Scan for the cell matching the given text and deliver its (X, Y) coordinate at center. 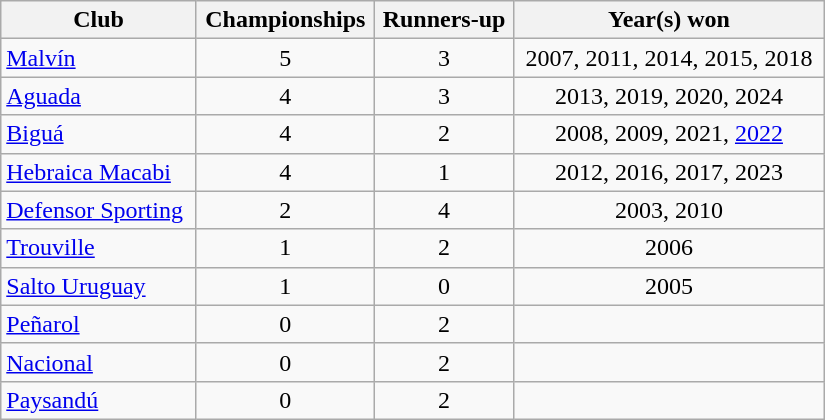
2013, 2019, 2020, 2024 (670, 96)
2007, 2011, 2014, 2015, 2018 (670, 58)
Aguada (98, 96)
5 (285, 58)
2008, 2009, 2021, 2022 (670, 134)
Biguá (98, 134)
Club (98, 20)
Trouville (98, 248)
2006 (670, 248)
Peñarol (98, 324)
2003, 2010 (670, 210)
Defensor Sporting (98, 210)
Year(s) won (670, 20)
Runners-up (444, 20)
2012, 2016, 2017, 2023 (670, 172)
Championships (285, 20)
Nacional (98, 362)
Paysandú (98, 400)
Hebraica Macabi (98, 172)
Salto Uruguay (98, 286)
Malvín (98, 58)
2005 (670, 286)
